Determine the [X, Y] coordinate at the center of the cell enclosing the given text.  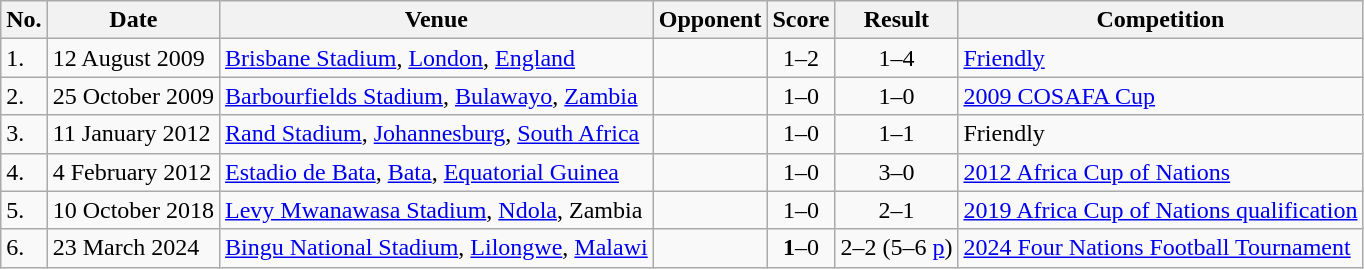
Score [801, 20]
2–2 (5–6 p) [896, 248]
1–1 [896, 134]
Result [896, 20]
Competition [1160, 20]
25 October 2009 [133, 96]
1–4 [896, 58]
Estadio de Bata, Bata, Equatorial Guinea [437, 172]
4 February 2012 [133, 172]
2. [24, 96]
6. [24, 248]
5. [24, 210]
Rand Stadium, Johannesburg, South Africa [437, 134]
Bingu National Stadium, Lilongwe, Malawi [437, 248]
3–0 [896, 172]
No. [24, 20]
Opponent [710, 20]
2012 Africa Cup of Nations [1160, 172]
2019 Africa Cup of Nations qualification [1160, 210]
11 January 2012 [133, 134]
1. [24, 58]
Date [133, 20]
1–2 [801, 58]
Brisbane Stadium, London, England [437, 58]
12 August 2009 [133, 58]
3. [24, 134]
2009 COSAFA Cup [1160, 96]
Venue [437, 20]
Levy Mwanawasa Stadium, Ndola, Zambia [437, 210]
2–1 [896, 210]
2024 Four Nations Football Tournament [1160, 248]
Barbourfields Stadium, Bulawayo, Zambia [437, 96]
10 October 2018 [133, 210]
23 March 2024 [133, 248]
4. [24, 172]
